Provide the [X, Y] coordinate of the cell's center where the given text is located.  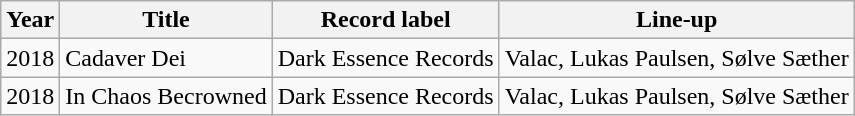
Line-up [676, 20]
Title [166, 20]
In Chaos Becrowned [166, 96]
Year [30, 20]
Record label [386, 20]
Cadaver Dei [166, 58]
